Output the (X, Y) coordinate of the center of the cell containing the given text.  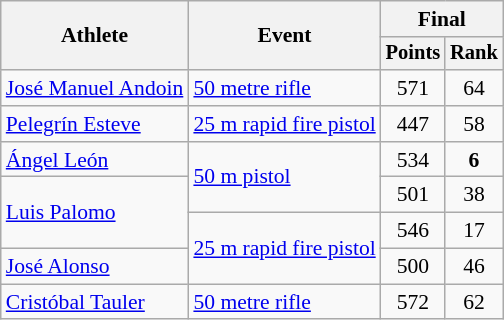
50 m pistol (284, 178)
572 (413, 302)
534 (413, 160)
571 (413, 88)
58 (474, 124)
Pelegrín Esteve (95, 124)
447 (413, 124)
6 (474, 160)
José Alonso (95, 267)
546 (413, 231)
Athlete (95, 36)
Rank (474, 54)
Final (442, 19)
38 (474, 195)
62 (474, 302)
Ángel León (95, 160)
46 (474, 267)
64 (474, 88)
Points (413, 54)
501 (413, 195)
Event (284, 36)
Luis Palomo (95, 212)
José Manuel Andoin (95, 88)
17 (474, 231)
500 (413, 267)
Cristóbal Tauler (95, 302)
